Scan for the cell matching the given text and deliver its (X, Y) coordinate at center. 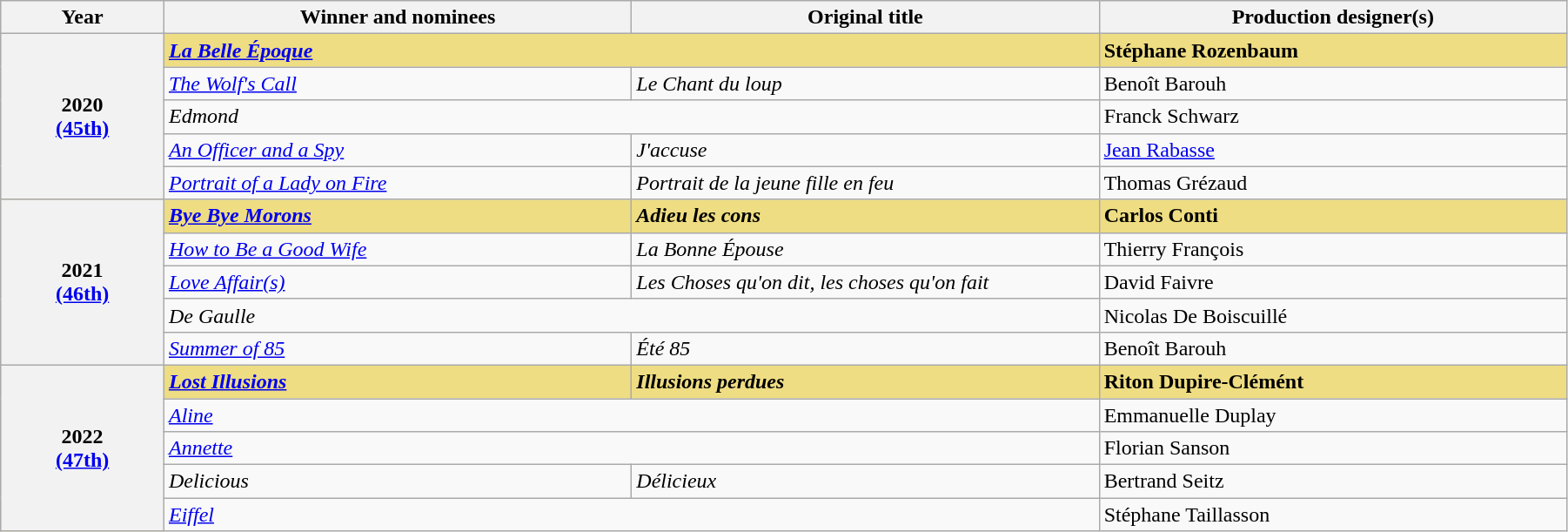
Stéphane Taillasson (1333, 515)
2020(45th) (83, 117)
Été 85 (865, 348)
Nicolas De Boiscuillé (1333, 315)
Illusions perdues (865, 381)
Delicious (397, 481)
Bertrand Seitz (1333, 481)
Adieu les cons (865, 216)
2021(46th) (83, 282)
Winner and nominees (397, 17)
Edmond (632, 117)
Bye Bye Morons (397, 216)
Annette (632, 448)
Carlos Conti (1333, 216)
Florian Sanson (1333, 448)
Emmanuelle Duplay (1333, 415)
Stéphane Rozenbaum (1333, 51)
Thomas Grézaud (1333, 183)
Lost Illusions (397, 381)
Year (83, 17)
Thierry François (1333, 249)
Portrait of a Lady on Fire (397, 183)
Jean Rabasse (1333, 150)
How to Be a Good Wife (397, 249)
La Bonne Épouse (865, 249)
Le Chant du loup (865, 84)
2022(47th) (83, 448)
De Gaulle (632, 315)
An Officer and a Spy (397, 150)
Délicieux (865, 481)
Riton Dupire-Clémént (1333, 381)
Love Affair(s) (397, 282)
Original title (865, 17)
Summer of 85 (397, 348)
J'accuse (865, 150)
The Wolf's Call (397, 84)
Les Choses qu'on dit, les choses qu'on fait (865, 282)
Production designer(s) (1333, 17)
La Belle Époque (632, 51)
Aline (632, 415)
David Faivre (1333, 282)
Portrait de la jeune fille en feu (865, 183)
Eiffel (632, 515)
Franck Schwarz (1333, 117)
